From the cell containing the given text, extract its center point as (X, Y) coordinate. 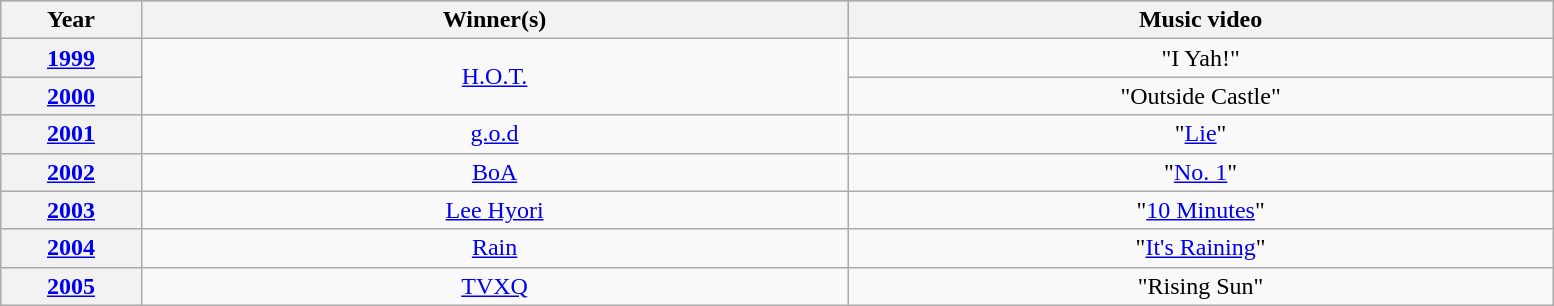
2002 (70, 172)
2000 (70, 96)
BoA (495, 172)
Music video (1201, 20)
"No. 1" (1201, 172)
"Lie" (1201, 134)
Rain (495, 248)
2003 (70, 210)
"10 Minutes" (1201, 210)
"It's Raining" (1201, 248)
2001 (70, 134)
2004 (70, 248)
Winner(s) (495, 20)
g.o.d (495, 134)
"Rising Sun" (1201, 286)
H.O.T. (495, 77)
TVXQ (495, 286)
Year (70, 20)
1999 (70, 58)
2005 (70, 286)
"Outside Castle" (1201, 96)
"I Yah!" (1201, 58)
Lee Hyori (495, 210)
